Locate the cell with the specified text and output its (x, y) center coordinate. 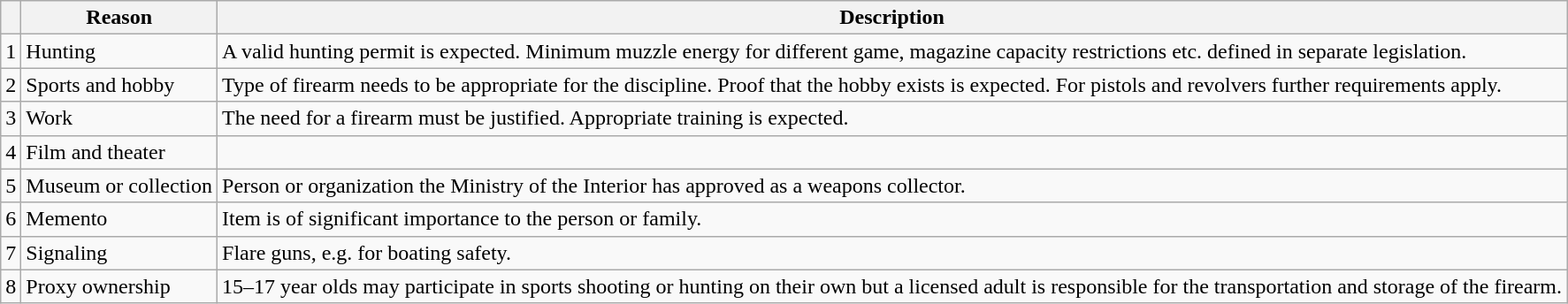
7 (11, 253)
5 (11, 186)
Item is of significant importance to the person or family. (892, 219)
8 (11, 286)
A valid hunting permit is expected. Minimum muzzle energy for different game, magazine capacity restrictions etc. defined in separate legislation. (892, 51)
Sports and hobby (119, 85)
6 (11, 219)
Proxy ownership (119, 286)
Film and theater (119, 152)
Description (892, 18)
1 (11, 51)
Work (119, 118)
Flare guns, e.g. for boating safety. (892, 253)
Memento (119, 219)
Reason (119, 18)
4 (11, 152)
The need for a firearm must be justified. Appropriate training is expected. (892, 118)
Signaling (119, 253)
Museum or collection (119, 186)
3 (11, 118)
Hunting (119, 51)
2 (11, 85)
Person or organization the Ministry of the Interior has approved as a weapons collector. (892, 186)
